Identify which cell holds the provided text, then report its [X, Y] central coordinate. 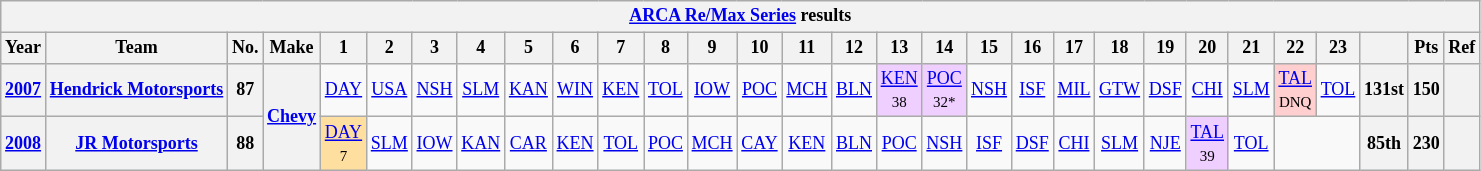
16 [1032, 48]
150 [1426, 90]
JR Motorsports [136, 144]
23 [1338, 48]
2008 [24, 144]
TAL39 [1207, 144]
2 [389, 48]
USA [389, 90]
12 [854, 48]
KEN38 [899, 90]
2007 [24, 90]
MIL [1074, 90]
ARCA Re/Max Series results [740, 16]
8 [666, 48]
Hendrick Motorsports [136, 90]
7 [621, 48]
87 [246, 90]
Year [24, 48]
88 [246, 144]
9 [712, 48]
230 [1426, 144]
NJE [1165, 144]
22 [1295, 48]
Ref [1462, 48]
TALDNQ [1295, 90]
85th [1384, 144]
GTW [1120, 90]
Chevy [292, 116]
DAY7 [343, 144]
4 [481, 48]
14 [944, 48]
DAY [343, 90]
POC32* [944, 90]
21 [1251, 48]
6 [575, 48]
17 [1074, 48]
Team [136, 48]
18 [1120, 48]
WIN [575, 90]
Make [292, 48]
1 [343, 48]
20 [1207, 48]
131st [1384, 90]
3 [434, 48]
No. [246, 48]
5 [529, 48]
CAY [760, 144]
10 [760, 48]
15 [990, 48]
Pts [1426, 48]
CAR [529, 144]
11 [807, 48]
13 [899, 48]
19 [1165, 48]
